From the cell containing the given text, extract its center point as [x, y] coordinate. 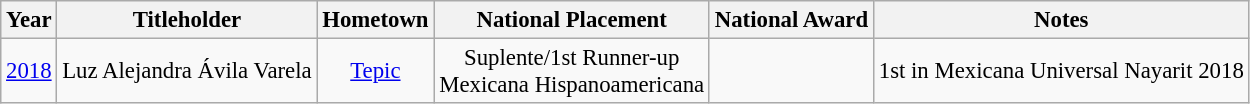
Titleholder [187, 20]
Suplente/1st Runner-upMexicana Hispanoamericana [572, 72]
1st in Mexicana Universal Nayarit 2018 [1061, 72]
2018 [29, 72]
Year [29, 20]
National Placement [572, 20]
Luz Alejandra Ávila Varela [187, 72]
Tepic [376, 72]
Notes [1061, 20]
National Award [791, 20]
Hometown [376, 20]
